For the text-containing cell, return its midpoint in (X, Y) coordinate format. 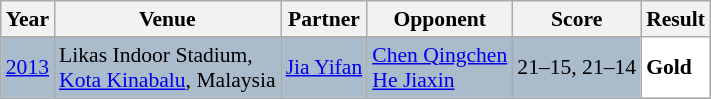
Result (676, 19)
Venue (168, 19)
Year (28, 19)
Score (576, 19)
Opponent (440, 19)
Jia Yifan (324, 68)
Gold (676, 68)
Likas Indoor Stadium,Kota Kinabalu, Malaysia (168, 68)
Partner (324, 19)
Chen Qingchen He Jiaxin (440, 68)
21–15, 21–14 (576, 68)
2013 (28, 68)
